Capture the cell that displays the provided text and extract its (x, y) central coordinate. 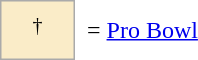
† (38, 30)
